For the text-containing cell, return its midpoint in (X, Y) coordinate format. 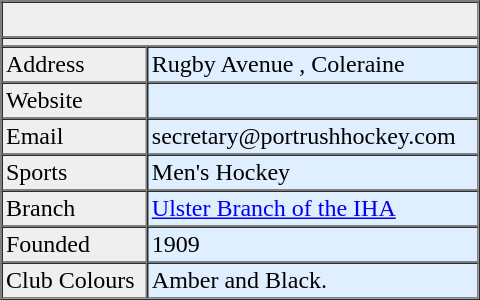
Club Colours (75, 280)
Men's Hockey (312, 172)
Rugby Avenue , Coleraine (312, 64)
Sports (75, 172)
1909 (312, 244)
Amber and Black. (312, 280)
Branch (75, 208)
Address (75, 64)
Ulster Branch of the IHA (312, 208)
Website (75, 100)
secretary@portrushhockey.com (312, 136)
Founded (75, 244)
Email (75, 136)
